Search for the cell housing the specified text and yield its (x, y) center coordinate. 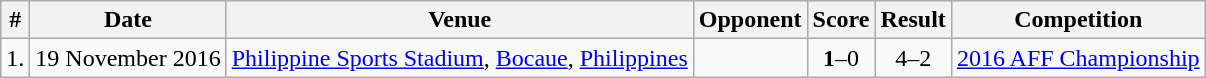
Opponent (750, 20)
Competition (1078, 20)
1–0 (841, 58)
Score (841, 20)
19 November 2016 (128, 58)
Philippine Sports Stadium, Bocaue, Philippines (460, 58)
Date (128, 20)
# (16, 20)
4–2 (913, 58)
Venue (460, 20)
Result (913, 20)
1. (16, 58)
2016 AFF Championship (1078, 58)
